Identify which cell holds the provided text, then report its (x, y) central coordinate. 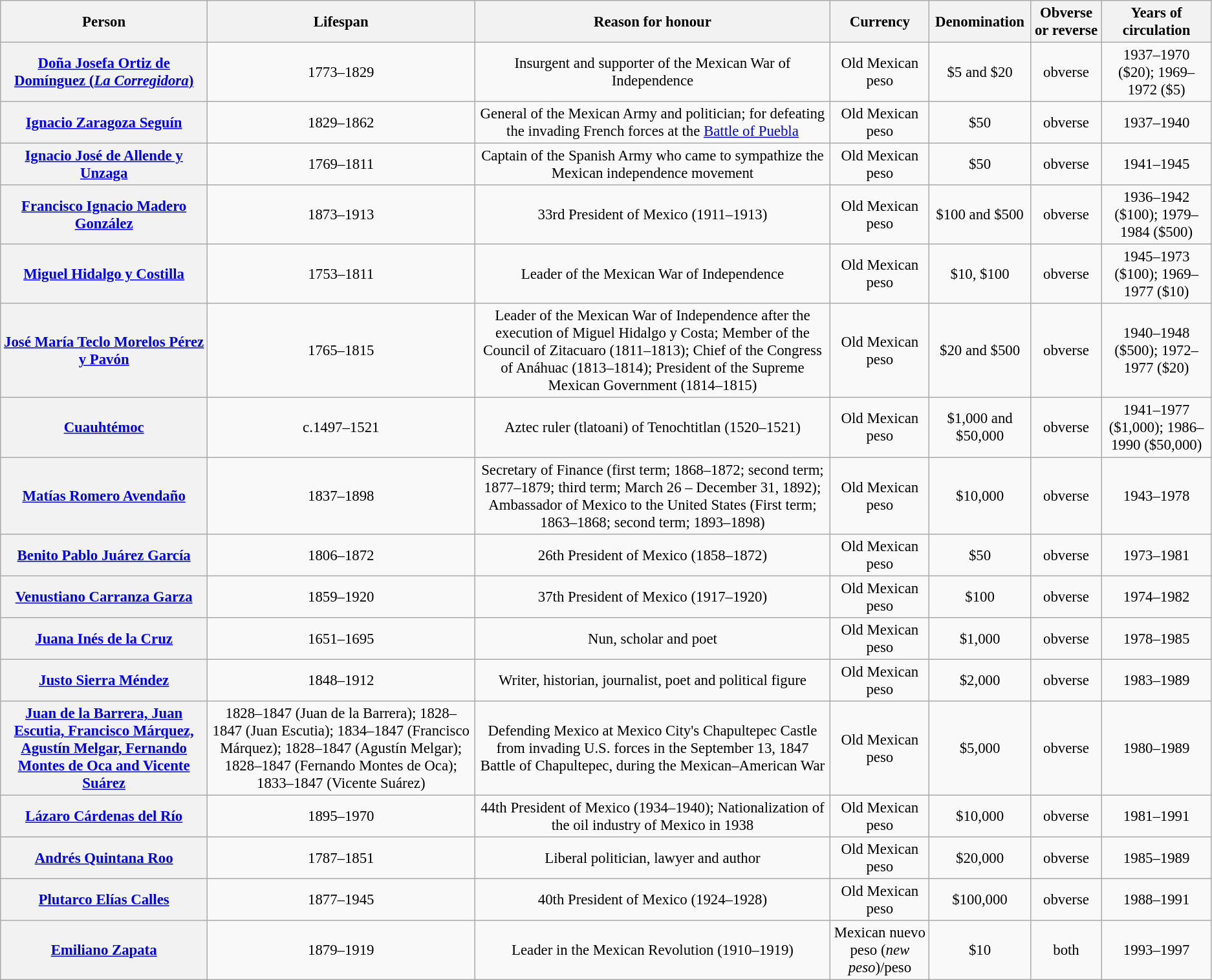
$100,000 (980, 899)
Ignacio Zaragoza Seguín (104, 123)
Emiliano Zapata (104, 950)
1943–1978 (1156, 495)
1983–1989 (1156, 681)
1769–1811 (341, 164)
Aztec ruler (tlatoani) of Tenochtitlan (1520–1521) (653, 428)
Insurgent and supporter of the Mexican War of Independence (653, 72)
1753–1811 (341, 274)
1941–1945 (1156, 164)
$5,000 (980, 748)
Obverse or reverse (1066, 22)
Andrés Quintana Roo (104, 858)
37th President of Mexico (1917–1920) (653, 596)
1974–1982 (1156, 596)
Denomination (980, 22)
1937–1970 ($20); 1969–1972 ($5) (1156, 72)
1829–1862 (341, 123)
Leader in the Mexican Revolution (1910–1919) (653, 950)
1985–1989 (1156, 858)
1973–1981 (1156, 555)
1651–1695 (341, 638)
c.1497–1521 (341, 428)
1773–1829 (341, 72)
1859–1920 (341, 596)
$100 and $500 (980, 215)
1945–1973 ($100); 1969–1977 ($10) (1156, 274)
Writer, historian, journalist, poet and political figure (653, 681)
1941–1977 ($1,000); 1986–1990 ($50,000) (1156, 428)
1879–1919 (341, 950)
Benito Pablo Juárez García (104, 555)
Francisco Ignacio Madero González (104, 215)
1873–1913 (341, 215)
Cuauhtémoc (104, 428)
1895–1970 (341, 816)
$1,000 and $50,000 (980, 428)
Reason for honour (653, 22)
Ignacio José de Allende y Unzaga (104, 164)
1806–1872 (341, 555)
33rd President of Mexico (1911–1913) (653, 215)
1988–1991 (1156, 899)
Miguel Hidalgo y Costilla (104, 274)
1877–1945 (341, 899)
$20,000 (980, 858)
Captain of the Spanish Army who came to sympathize the Mexican independence movement (653, 164)
Liberal politician, lawyer and author (653, 858)
$5 and $20 (980, 72)
$2,000 (980, 681)
26th President of Mexico (1858–1872) (653, 555)
Lifespan (341, 22)
Lázaro Cárdenas del Río (104, 816)
1787–1851 (341, 858)
Currency (880, 22)
$100 (980, 596)
1940–1948 ($500); 1972–1977 ($20) (1156, 351)
1936–1942 ($100); 1979–1984 ($500) (1156, 215)
1937–1940 (1156, 123)
José María Teclo Morelos Pérez y Pavón (104, 351)
1837–1898 (341, 495)
Venustiano Carranza Garza (104, 596)
$20 and $500 (980, 351)
$1,000 (980, 638)
1980–1989 (1156, 748)
Juana Inés de la Cruz (104, 638)
Juan de la Barrera, Juan Escutia, Francisco Márquez, Agustín Melgar, Fernando Montes de Oca and Vicente Suárez (104, 748)
Mexican nuevo peso (new peso)/peso (880, 950)
$10, $100 (980, 274)
1765–1815 (341, 351)
40th President of Mexico (1924–1928) (653, 899)
Person (104, 22)
Years of circulation (1156, 22)
44th President of Mexico (1934–1940); Nationalization of the oil industry of Mexico in 1938 (653, 816)
General of the Mexican Army and politician; for defeating the invading French forces at the Battle of Puebla (653, 123)
1848–1912 (341, 681)
$10 (980, 950)
1993–1997 (1156, 950)
Doña Josefa Ortiz de Domínguez (La Corregidora) (104, 72)
Nun, scholar and poet (653, 638)
Justo Sierra Méndez (104, 681)
1981–1991 (1156, 816)
Matías Romero Avendaño (104, 495)
both (1066, 950)
1978–1985 (1156, 638)
Leader of the Mexican War of Independence (653, 274)
Plutarco Elías Calles (104, 899)
